Return the (x, y) coordinate for the center point of the cell that contains the specified text.  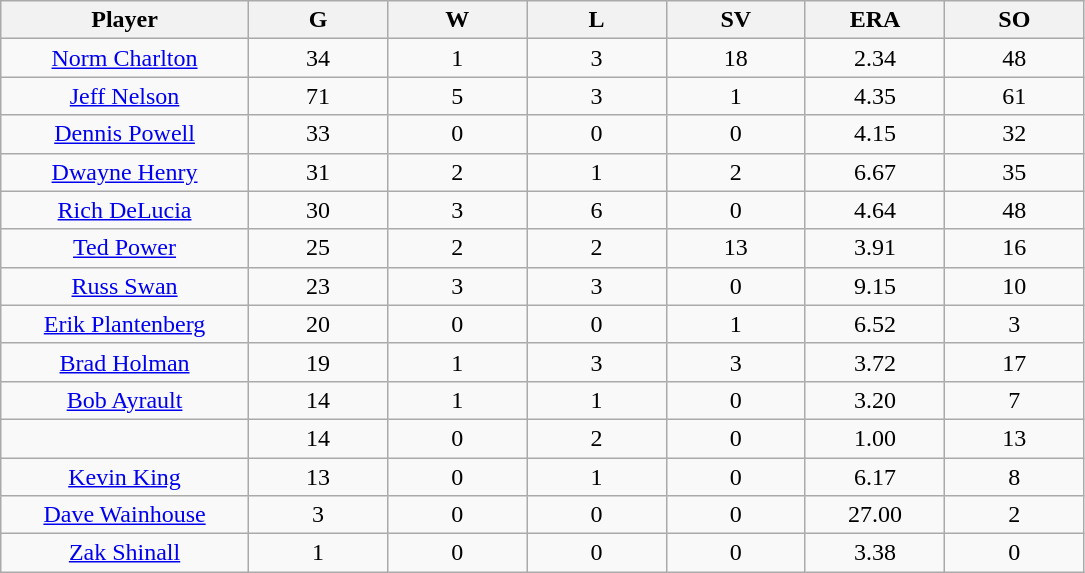
3.38 (874, 553)
8 (1014, 477)
Brad Holman (125, 362)
18 (736, 58)
Ted Power (125, 248)
33 (318, 134)
25 (318, 248)
32 (1014, 134)
31 (318, 172)
SV (736, 20)
61 (1014, 96)
17 (1014, 362)
SO (1014, 20)
6 (596, 210)
Dennis Powell (125, 134)
Kevin King (125, 477)
Jeff Nelson (125, 96)
Bob Ayrault (125, 400)
6.17 (874, 477)
7 (1014, 400)
1.00 (874, 438)
L (596, 20)
Norm Charlton (125, 58)
20 (318, 324)
30 (318, 210)
3.91 (874, 248)
19 (318, 362)
34 (318, 58)
9.15 (874, 286)
4.35 (874, 96)
2.34 (874, 58)
6.52 (874, 324)
35 (1014, 172)
Russ Swan (125, 286)
3.20 (874, 400)
Erik Plantenberg (125, 324)
10 (1014, 286)
3.72 (874, 362)
16 (1014, 248)
4.64 (874, 210)
5 (458, 96)
Zak Shinall (125, 553)
23 (318, 286)
G (318, 20)
Dave Wainhouse (125, 515)
27.00 (874, 515)
Dwayne Henry (125, 172)
6.67 (874, 172)
ERA (874, 20)
4.15 (874, 134)
W (458, 20)
Rich DeLucia (125, 210)
71 (318, 96)
Player (125, 20)
